Provide the (X, Y) coordinate of the cell's center where the given text is located.  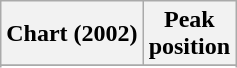
Peakposition (189, 34)
Chart (2002) (72, 34)
